Extract the (x, y) coordinate from the center of the cell holding the provided text.  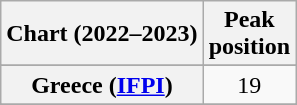
Greece (IFPI) (102, 85)
Peakposition (249, 34)
Chart (2022–2023) (102, 34)
19 (249, 85)
